Extract the (X, Y) coordinate from the center of the cell holding the provided text.  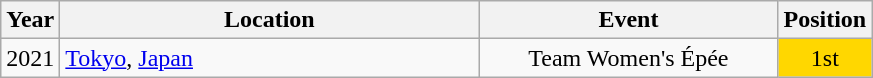
Location (270, 20)
1st (825, 58)
2021 (30, 58)
Tokyo, Japan (270, 58)
Team Women's Épée (628, 58)
Position (825, 20)
Year (30, 20)
Event (628, 20)
